Provide the [X, Y] coordinate of the cell's center where the given text is located.  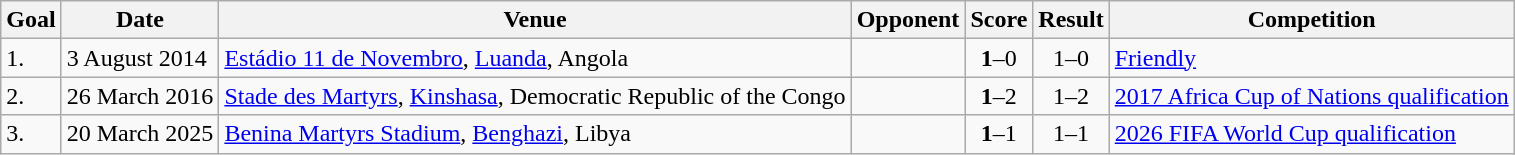
2026 FIFA World Cup qualification [1312, 134]
Score [999, 20]
Opponent [908, 20]
20 March 2025 [140, 134]
Competition [1312, 20]
Date [140, 20]
26 March 2016 [140, 96]
2. [31, 96]
2017 Africa Cup of Nations qualification [1312, 96]
1. [31, 58]
Goal [31, 20]
3 August 2014 [140, 58]
Estádio 11 de Novembro, Luanda, Angola [535, 58]
3. [31, 134]
Venue [535, 20]
Friendly [1312, 58]
Stade des Martyrs, Kinshasa, Democratic Republic of the Congo [535, 96]
Benina Martyrs Stadium, Benghazi, Libya [535, 134]
Result [1071, 20]
